Capture the cell that displays the provided text and extract its (X, Y) central coordinate. 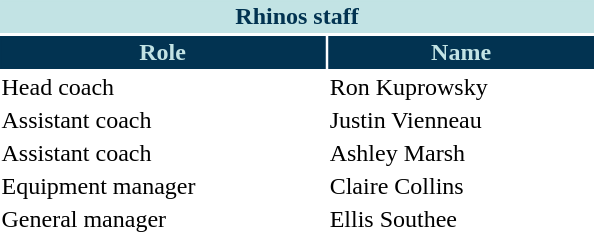
Ron Kuprowsky (461, 87)
Claire Collins (461, 186)
Rhinos staff (297, 16)
Name (461, 52)
Ashley Marsh (461, 153)
Justin Vienneau (461, 120)
Equipment manager (162, 186)
Head coach (162, 87)
Role (162, 52)
